Find where the given text appears and provide that cell's center as [x, y] coordinate. 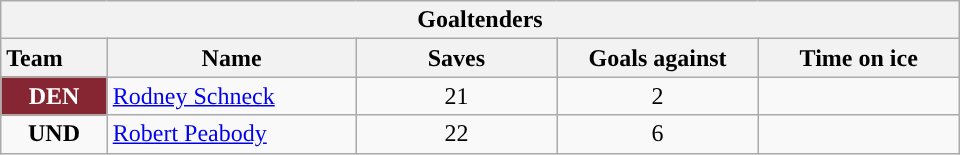
Name [232, 58]
DEN [54, 96]
Saves [456, 58]
Rodney Schneck [232, 96]
6 [658, 134]
Robert Peabody [232, 134]
Team [54, 58]
Goals against [658, 58]
Time on ice [858, 58]
Goaltenders [480, 20]
2 [658, 96]
22 [456, 134]
UND [54, 134]
21 [456, 96]
